Provide the (x, y) coordinate of the cell's center where the given text is located.  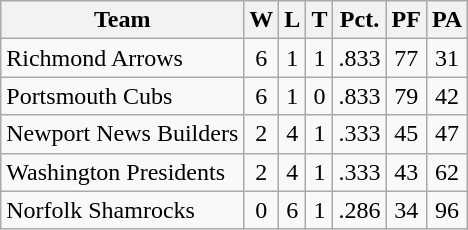
62 (446, 172)
PF (406, 20)
45 (406, 134)
Portsmouth Cubs (122, 96)
Pct. (360, 20)
96 (446, 210)
.286 (360, 210)
34 (406, 210)
31 (446, 58)
T (320, 20)
Norfolk Shamrocks (122, 210)
W (262, 20)
42 (446, 96)
L (292, 20)
PA (446, 20)
Richmond Arrows (122, 58)
Newport News Builders (122, 134)
43 (406, 172)
47 (446, 134)
Washington Presidents (122, 172)
79 (406, 96)
77 (406, 58)
Team (122, 20)
